Locate the cell with the specified text and output its (X, Y) center coordinate. 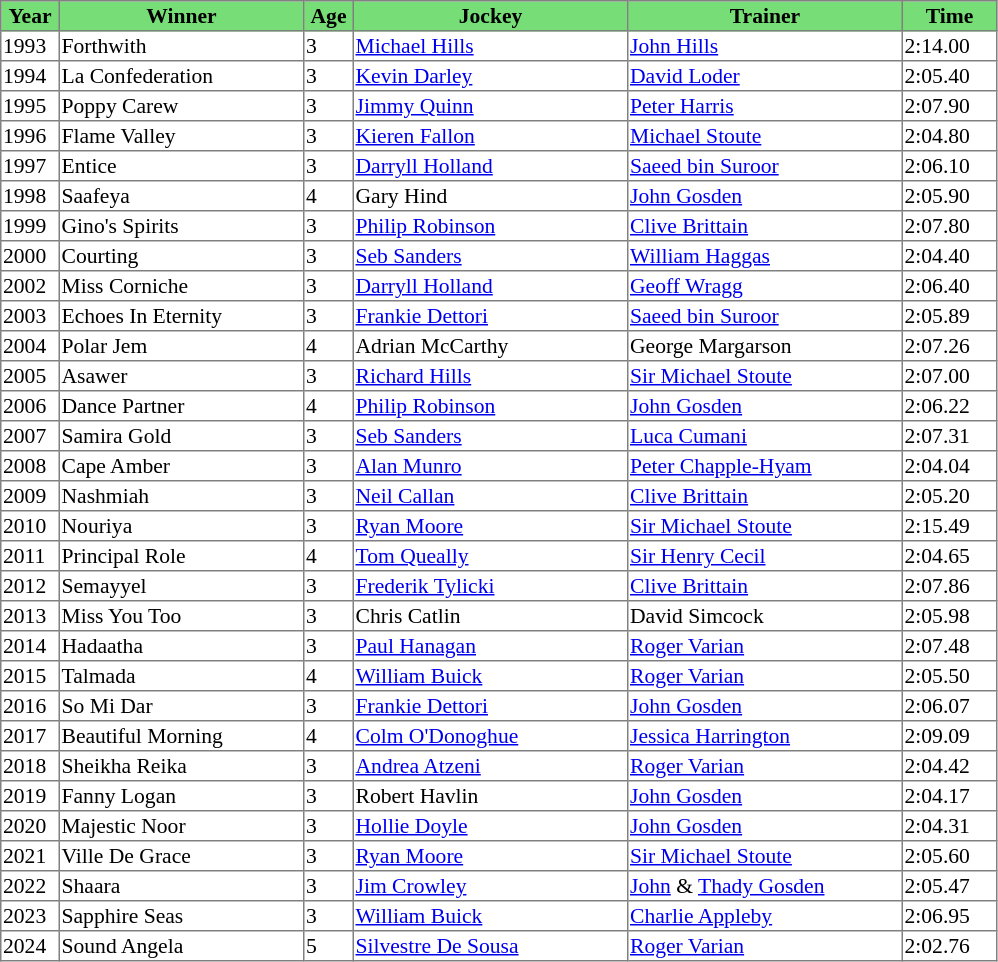
2:07.90 (949, 106)
2012 (30, 586)
So Mi Dar (181, 706)
Charlie Appleby (765, 916)
Dance Partner (181, 406)
Sir Henry Cecil (765, 556)
2:04.80 (949, 136)
Kevin Darley (490, 76)
2016 (30, 706)
2017 (30, 736)
Forthwith (181, 46)
Asawer (181, 376)
2:06.22 (949, 406)
1997 (30, 166)
Gary Hind (490, 196)
Year (30, 16)
2:04.17 (949, 796)
2:02.76 (949, 946)
Colm O'Donoghue (490, 736)
2:05.98 (949, 616)
5 (329, 946)
Trainer (765, 16)
John Hills (765, 46)
Sapphire Seas (181, 916)
2:04.42 (949, 766)
William Haggas (765, 256)
2:07.48 (949, 646)
2:04.31 (949, 826)
2:06.40 (949, 286)
2021 (30, 856)
2022 (30, 886)
2013 (30, 616)
Peter Harris (765, 106)
Samira Gold (181, 436)
2020 (30, 826)
Silvestre De Sousa (490, 946)
2:14.00 (949, 46)
2:09.09 (949, 736)
2:05.89 (949, 316)
Shaara (181, 886)
Sheikha Reika (181, 766)
2008 (30, 466)
La Confederation (181, 76)
Hollie Doyle (490, 826)
2:04.40 (949, 256)
Michael Stoute (765, 136)
2003 (30, 316)
Geoff Wragg (765, 286)
Age (329, 16)
Alan Munro (490, 466)
2000 (30, 256)
John & Thady Gosden (765, 886)
1996 (30, 136)
Kieren Fallon (490, 136)
Jimmy Quinn (490, 106)
1993 (30, 46)
Sound Angela (181, 946)
Flame Valley (181, 136)
2011 (30, 556)
2009 (30, 496)
Luca Cumani (765, 436)
Semayyel (181, 586)
1995 (30, 106)
Miss You Too (181, 616)
Echoes In Eternity (181, 316)
2006 (30, 406)
Beautiful Morning (181, 736)
Richard Hills (490, 376)
Tom Queally (490, 556)
Time (949, 16)
2:07.31 (949, 436)
Peter Chapple-Hyam (765, 466)
2:15.49 (949, 526)
1994 (30, 76)
2:07.86 (949, 586)
Gino's Spirits (181, 226)
2:06.95 (949, 916)
2:07.00 (949, 376)
2007 (30, 436)
2:06.07 (949, 706)
2:05.60 (949, 856)
2018 (30, 766)
2002 (30, 286)
Courting (181, 256)
2014 (30, 646)
Michael Hills (490, 46)
Hadaatha (181, 646)
Jockey (490, 16)
Chris Catlin (490, 616)
2:05.90 (949, 196)
Winner (181, 16)
Miss Corniche (181, 286)
Paul Hanagan (490, 646)
Principal Role (181, 556)
2:07.80 (949, 226)
Robert Havlin (490, 796)
Cape Amber (181, 466)
2010 (30, 526)
Saafeya (181, 196)
2023 (30, 916)
Nouriya (181, 526)
1999 (30, 226)
2024 (30, 946)
Fanny Logan (181, 796)
2:05.20 (949, 496)
Andrea Atzeni (490, 766)
1998 (30, 196)
Nashmiah (181, 496)
Adrian McCarthy (490, 346)
Poppy Carew (181, 106)
2015 (30, 676)
Talmada (181, 676)
George Margarson (765, 346)
2:06.10 (949, 166)
2004 (30, 346)
2:05.40 (949, 76)
2:04.04 (949, 466)
Ville De Grace (181, 856)
2:05.47 (949, 886)
Majestic Noor (181, 826)
Jim Crowley (490, 886)
David Simcock (765, 616)
David Loder (765, 76)
2:04.65 (949, 556)
Polar Jem (181, 346)
Frederik Tylicki (490, 586)
Entice (181, 166)
2019 (30, 796)
Neil Callan (490, 496)
2:07.26 (949, 346)
2005 (30, 376)
Jessica Harrington (765, 736)
2:05.50 (949, 676)
